For the text-containing cell, return its midpoint in (x, y) coordinate format. 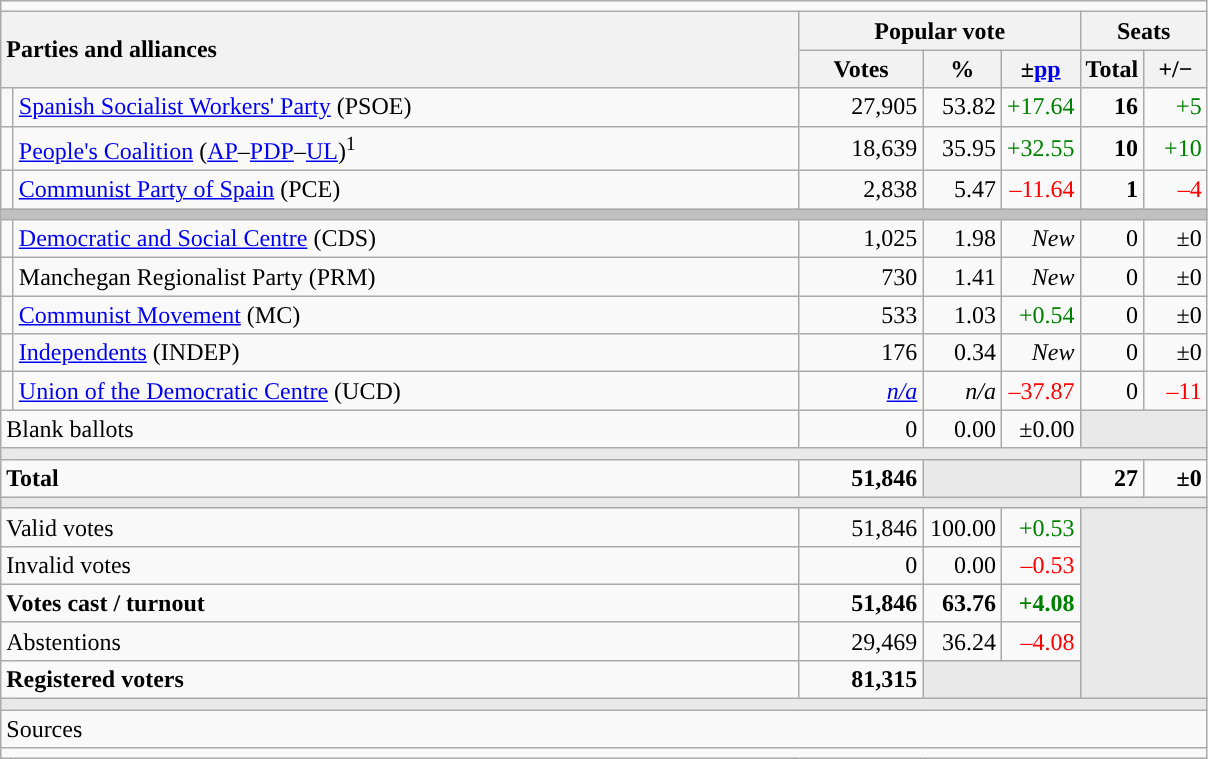
27 (1112, 478)
People's Coalition (AP–PDP–UL)1 (406, 148)
533 (861, 315)
Votes cast / turnout (400, 603)
Communist Movement (MC) (406, 315)
Democratic and Social Centre (CDS) (406, 239)
+32.55 (1040, 148)
176 (861, 353)
Valid votes (400, 527)
1,025 (861, 239)
+5 (1176, 107)
+4.08 (1040, 603)
100.00 (962, 527)
1.41 (962, 277)
10 (1112, 148)
730 (861, 277)
5.47 (962, 190)
Registered voters (400, 679)
Spanish Socialist Workers' Party (PSOE) (406, 107)
–4.08 (1040, 641)
63.76 (962, 603)
35.95 (962, 148)
+0.53 (1040, 527)
Union of the Democratic Centre (UCD) (406, 391)
1.03 (962, 315)
0.34 (962, 353)
+0.54 (1040, 315)
Blank ballots (400, 429)
–0.53 (1040, 565)
±pp (1040, 69)
16 (1112, 107)
+10 (1176, 148)
+/− (1176, 69)
Parties and alliances (400, 50)
Votes (861, 69)
Communist Party of Spain (PCE) (406, 190)
27,905 (861, 107)
±0.00 (1040, 429)
Independents (INDEP) (406, 353)
1 (1112, 190)
–37.87 (1040, 391)
Abstentions (400, 641)
% (962, 69)
53.82 (962, 107)
Invalid votes (400, 565)
18,639 (861, 148)
81,315 (861, 679)
–11 (1176, 391)
36.24 (962, 641)
29,469 (861, 641)
2,838 (861, 190)
+17.64 (1040, 107)
–11.64 (1040, 190)
–4 (1176, 190)
1.98 (962, 239)
Sources (604, 729)
Manchegan Regionalist Party (PRM) (406, 277)
Popular vote (940, 31)
Seats (1144, 31)
